For the text-containing cell, return its midpoint in [x, y] coordinate format. 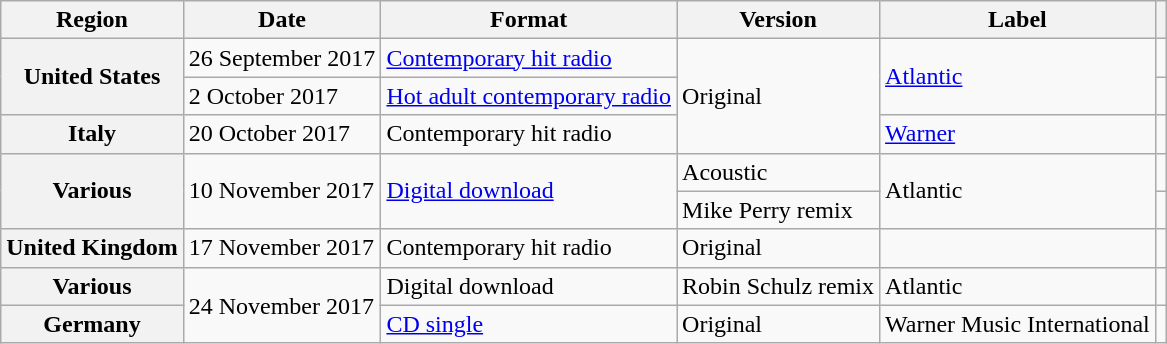
Date [282, 20]
Label [1018, 20]
Germany [92, 324]
United States [92, 77]
20 October 2017 [282, 134]
Mike Perry remix [778, 210]
Version [778, 20]
Region [92, 20]
Warner Music International [1018, 324]
Format [529, 20]
2 October 2017 [282, 96]
24 November 2017 [282, 305]
Italy [92, 134]
Robin Schulz remix [778, 286]
CD single [529, 324]
Acoustic [778, 172]
Hot adult contemporary radio [529, 96]
26 September 2017 [282, 58]
Warner [1018, 134]
17 November 2017 [282, 248]
United Kingdom [92, 248]
10 November 2017 [282, 191]
